Find where the given text appears and provide that cell's center as (X, Y) coordinate. 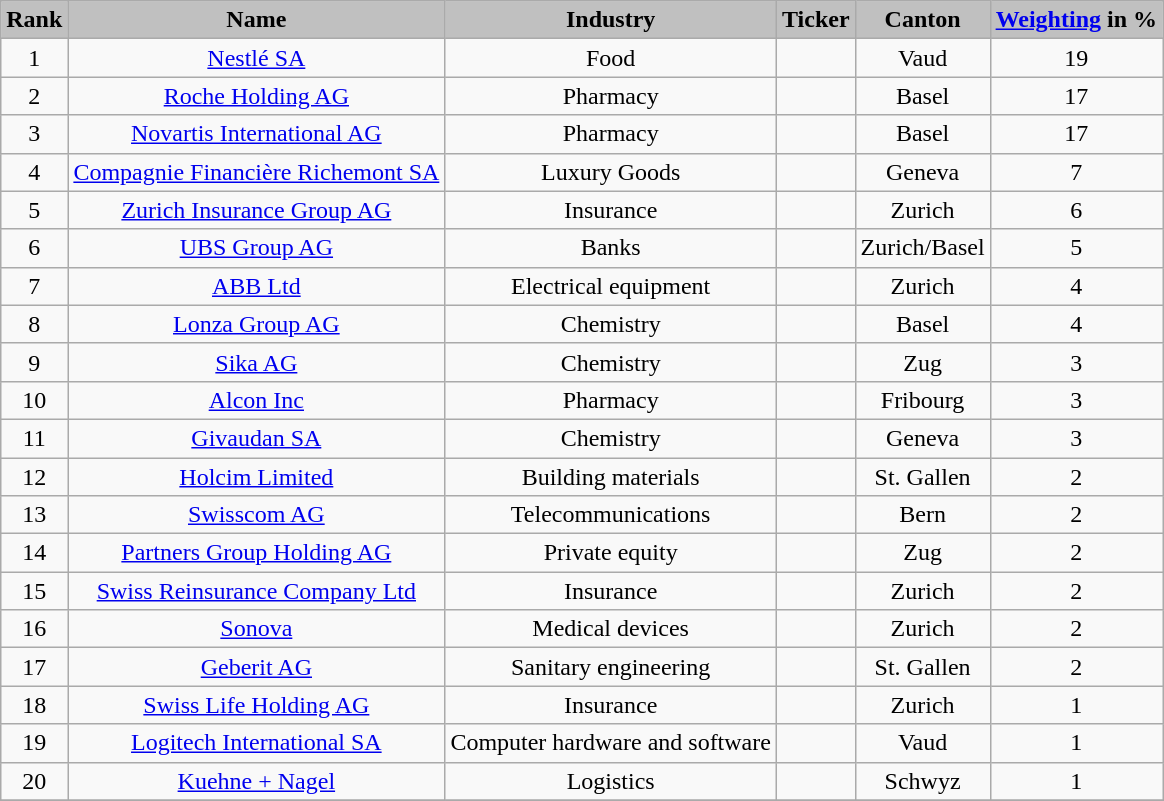
ABB Ltd (256, 286)
16 (34, 629)
Nestlé SA (256, 58)
9 (34, 362)
Sonova (256, 629)
14 (34, 553)
Name (256, 20)
13 (34, 515)
Ticker (816, 20)
Zurich/Basel (922, 248)
Building materials (611, 477)
Swiss Reinsurance Company Ltd (256, 591)
20 (34, 781)
Geberit AG (256, 667)
Swisscom AG (256, 515)
Sika AG (256, 362)
8 (34, 324)
12 (34, 477)
15 (34, 591)
18 (34, 705)
10 (34, 400)
Bern (922, 515)
Weighting in % (1076, 20)
Zurich Insurance Group AG (256, 210)
Novartis International AG (256, 134)
Compagnie Financière Richemont SA (256, 172)
Alcon Inc (256, 400)
UBS Group AG (256, 248)
Fribourg (922, 400)
Roche Holding AG (256, 96)
Holcim Limited (256, 477)
Canton (922, 20)
Industry (611, 20)
Banks (611, 248)
Swiss Life Holding AG (256, 705)
Lonza Group AG (256, 324)
Computer hardware and software (611, 743)
Private equity (611, 553)
Schwyz (922, 781)
Electrical equipment (611, 286)
Telecommunications (611, 515)
Logitech International SA (256, 743)
Kuehne + Nagel (256, 781)
Givaudan SA (256, 438)
Food (611, 58)
Medical devices (611, 629)
Rank (34, 20)
Luxury Goods (611, 172)
Sanitary engineering (611, 667)
11 (34, 438)
Logistics (611, 781)
Partners Group Holding AG (256, 553)
